Locate the cell with the specified text and output its [x, y] center coordinate. 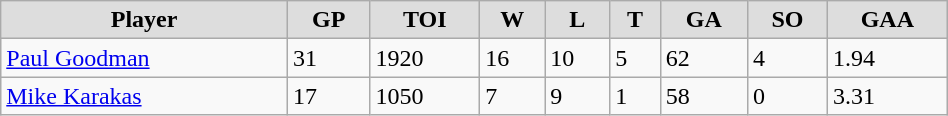
5 [635, 58]
17 [328, 96]
7 [512, 96]
9 [578, 96]
3.31 [887, 96]
1920 [425, 58]
TOI [425, 20]
GAA [887, 20]
Player [144, 20]
W [512, 20]
16 [512, 58]
T [635, 20]
10 [578, 58]
58 [704, 96]
Mike Karakas [144, 96]
Paul Goodman [144, 58]
0 [787, 96]
31 [328, 58]
1.94 [887, 58]
4 [787, 58]
1 [635, 96]
GP [328, 20]
62 [704, 58]
GA [704, 20]
SO [787, 20]
L [578, 20]
1050 [425, 96]
